Locate the cell with the specified text and output its [x, y] center coordinate. 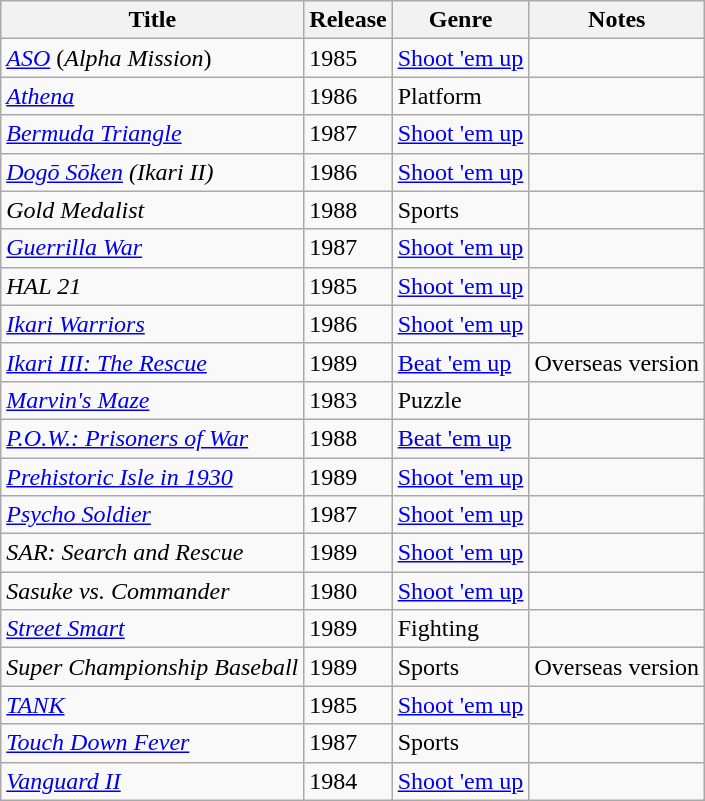
SAR: Search and Rescue [152, 553]
Sasuke vs. Commander [152, 591]
P.O.W.: Prisoners of War [152, 438]
Gold Medalist [152, 210]
Bermuda Triangle [152, 134]
TANK [152, 705]
Genre [460, 20]
Dogō Sōken (Ikari II) [152, 172]
Super Championship Baseball [152, 667]
Guerrilla War [152, 248]
Touch Down Fever [152, 743]
Fighting [460, 629]
Ikari Warriors [152, 324]
Street Smart [152, 629]
Athena [152, 96]
HAL 21 [152, 286]
Platform [460, 96]
Puzzle [460, 400]
Marvin's Maze [152, 400]
Ikari III: The Rescue [152, 362]
Psycho Soldier [152, 515]
1980 [348, 591]
ASO (Alpha Mission) [152, 58]
1984 [348, 781]
Title [152, 20]
Prehistoric Isle in 1930 [152, 477]
Vanguard II [152, 781]
Notes [617, 20]
Release [348, 20]
1983 [348, 400]
